Return the [x, y] coordinate for the center point of the cell that contains the specified text.  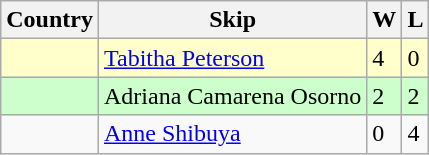
Skip [232, 20]
Country [50, 20]
W [384, 20]
Tabitha Peterson [232, 58]
L [416, 20]
Anne Shibuya [232, 134]
Adriana Camarena Osorno [232, 96]
